Capture the cell that displays the provided text and extract its [x, y] central coordinate. 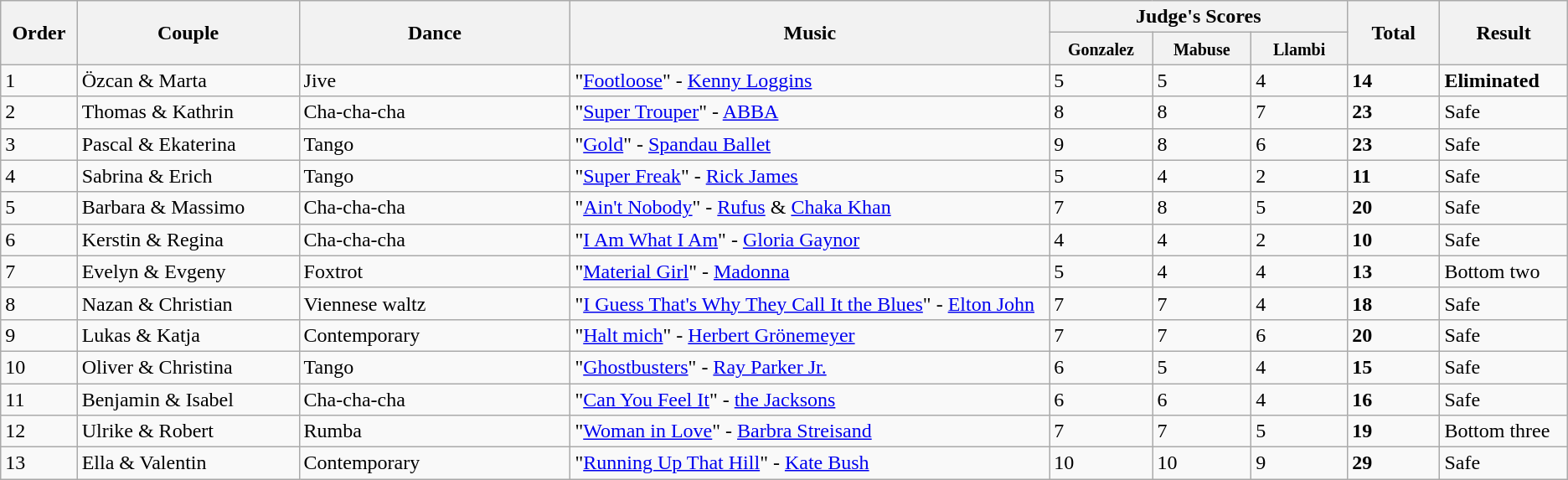
"Ain't Nobody" - Rufus & Chaka Khan [810, 208]
18 [1394, 303]
"Super Trouper" - ABBA [810, 112]
"Gold" - Spandau Ballet [810, 144]
Barbara & Massimo [188, 208]
Gonzalez [1101, 49]
Thomas & Kathrin [188, 112]
"Footloose" - Kenny Loggins [810, 80]
15 [1394, 367]
Mabuse [1202, 49]
Judge's Scores [1199, 17]
Bottom three [1504, 431]
"I Am What I Am" - Gloria Gaynor [810, 240]
Oliver & Christina [188, 367]
"Halt mich" - Herbert Grönemeyer [810, 335]
Evelyn & Evgeny [188, 271]
Pascal & Ekaterina [188, 144]
"Woman in Love" - Barbra Streisand [810, 431]
Music [810, 33]
Viennese waltz [435, 303]
"Super Freak" - Rick James [810, 176]
Order [39, 33]
Dance [435, 33]
16 [1394, 400]
Total [1394, 33]
Ella & Valentin [188, 463]
Rumba [435, 431]
Eliminated [1504, 80]
Özcan & Marta [188, 80]
Nazan & Christian [188, 303]
Lukas & Katja [188, 335]
29 [1394, 463]
Sabrina & Erich [188, 176]
19 [1394, 431]
Llambi [1300, 49]
Bottom two [1504, 271]
3 [39, 144]
"I Guess That's Why They Call It the Blues" - Elton John [810, 303]
Ulrike & Robert [188, 431]
Kerstin & Regina [188, 240]
Foxtrot [435, 271]
"Ghostbusters" - Ray Parker Jr. [810, 367]
Benjamin & Isabel [188, 400]
Jive [435, 80]
Result [1504, 33]
14 [1394, 80]
Couple [188, 33]
"Running Up That Hill" - Kate Bush [810, 463]
"Material Girl" - Madonna [810, 271]
1 [39, 80]
12 [39, 431]
"Can You Feel It" - the Jacksons [810, 400]
